Locate the cell with the specified text and output its [x, y] center coordinate. 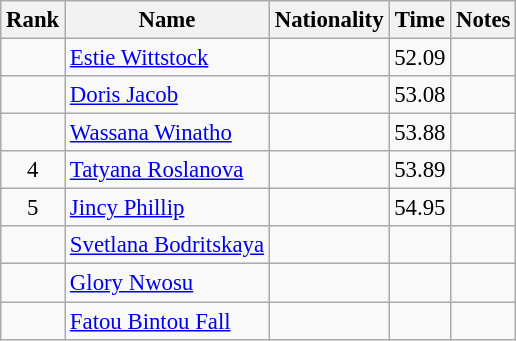
5 [33, 208]
53.89 [420, 170]
Svetlana Bodritskaya [168, 245]
Time [420, 20]
4 [33, 170]
54.95 [420, 208]
Glory Nwosu [168, 283]
Nationality [328, 20]
Wassana Winatho [168, 133]
52.09 [420, 58]
Estie Wittstock [168, 58]
Doris Jacob [168, 95]
Fatou Bintou Fall [168, 321]
53.08 [420, 95]
53.88 [420, 133]
Tatyana Roslanova [168, 170]
Rank [33, 20]
Notes [484, 20]
Jincy Phillip [168, 208]
Name [168, 20]
